Search for the cell housing the specified text and yield its [X, Y] center coordinate. 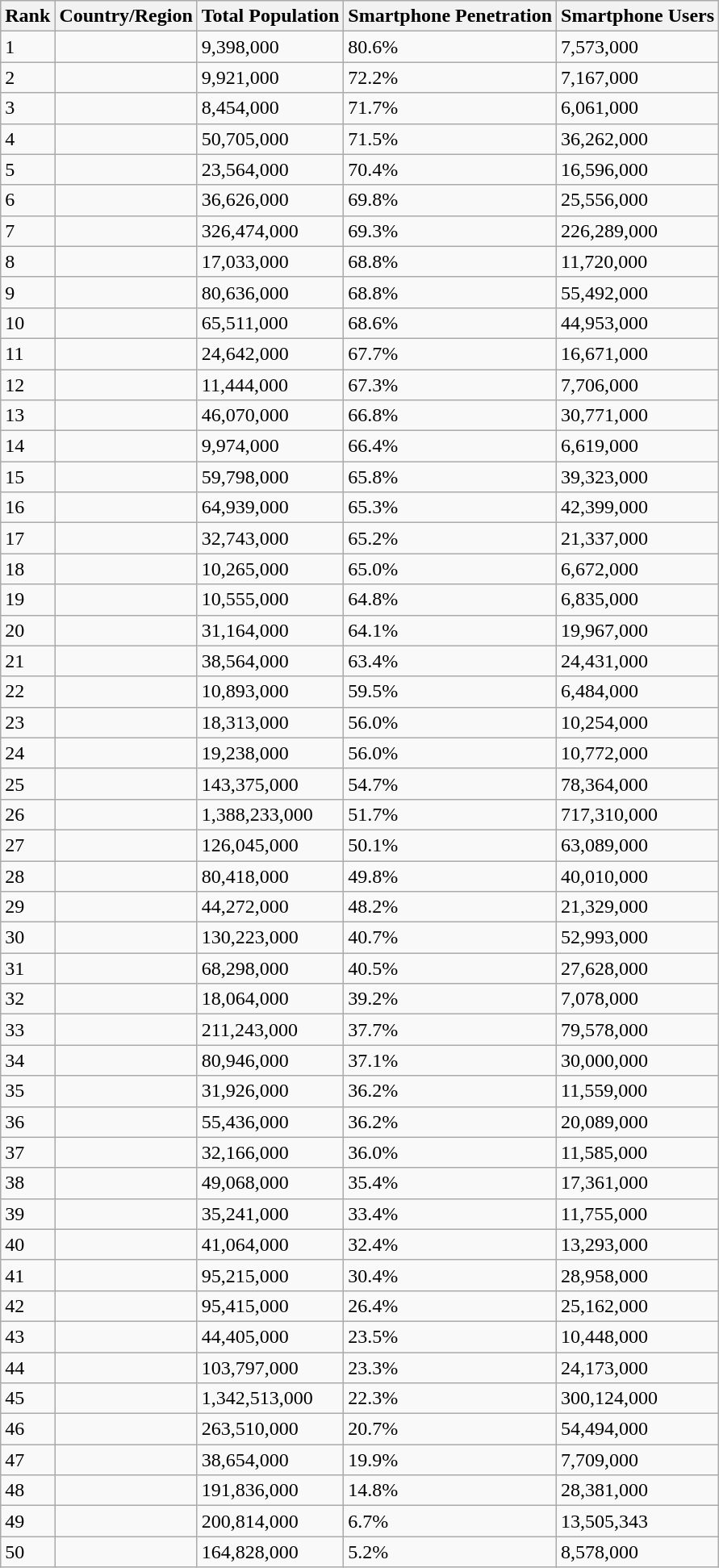
38,654,000 [270, 1460]
24 [27, 753]
326,474,000 [270, 231]
67.7% [450, 353]
78,364,000 [637, 784]
17,361,000 [637, 1183]
5.2% [450, 1552]
49,068,000 [270, 1183]
164,828,000 [270, 1552]
10,254,000 [637, 722]
59.5% [450, 692]
7 [27, 231]
65.0% [450, 569]
11 [27, 353]
50 [27, 1552]
Smartphone Users [637, 16]
10,265,000 [270, 569]
19 [27, 600]
300,124,000 [637, 1399]
80,946,000 [270, 1060]
7,078,000 [637, 999]
18,313,000 [270, 722]
11,585,000 [637, 1152]
80.6% [450, 47]
143,375,000 [270, 784]
95,215,000 [270, 1275]
11,720,000 [637, 261]
30,000,000 [637, 1060]
8,454,000 [270, 108]
191,836,000 [270, 1491]
226,289,000 [637, 231]
23 [27, 722]
10,448,000 [637, 1336]
Total Population [270, 16]
21,329,000 [637, 907]
80,418,000 [270, 876]
5 [27, 169]
49.8% [450, 876]
37.7% [450, 1030]
36.0% [450, 1152]
6,061,000 [637, 108]
52,993,000 [637, 938]
59,798,000 [270, 477]
32,743,000 [270, 538]
50,705,000 [270, 139]
25,162,000 [637, 1306]
6,484,000 [637, 692]
25 [27, 784]
1,388,233,000 [270, 814]
65.2% [450, 538]
24,431,000 [637, 661]
28,381,000 [637, 1491]
22.3% [450, 1399]
263,510,000 [270, 1429]
63,089,000 [637, 845]
32,166,000 [270, 1152]
40,010,000 [637, 876]
46 [27, 1429]
50.1% [450, 845]
23.5% [450, 1336]
13,293,000 [637, 1244]
21,337,000 [637, 538]
15 [27, 477]
7,167,000 [637, 77]
13,505,343 [637, 1521]
9,398,000 [270, 47]
44,272,000 [270, 907]
38,564,000 [270, 661]
20,089,000 [637, 1122]
8,578,000 [637, 1552]
14.8% [450, 1491]
49 [27, 1521]
65,511,000 [270, 323]
717,310,000 [637, 814]
66.4% [450, 446]
37 [27, 1152]
69.3% [450, 231]
27,628,000 [637, 968]
17 [27, 538]
26 [27, 814]
6 [27, 200]
38 [27, 1183]
51.7% [450, 814]
54,494,000 [637, 1429]
65.3% [450, 508]
1 [27, 47]
16 [27, 508]
211,243,000 [270, 1030]
48 [27, 1491]
63.4% [450, 661]
26.4% [450, 1306]
Country/Region [126, 16]
65.8% [450, 477]
Smartphone Penetration [450, 16]
6,672,000 [637, 569]
42,399,000 [637, 508]
6,619,000 [637, 446]
11,755,000 [637, 1214]
72.2% [450, 77]
4 [27, 139]
31 [27, 968]
34 [27, 1060]
67.3% [450, 385]
33 [27, 1030]
12 [27, 385]
64.8% [450, 600]
19,967,000 [637, 630]
16,671,000 [637, 353]
25,556,000 [637, 200]
30,771,000 [637, 416]
Rank [27, 16]
6.7% [450, 1521]
10,555,000 [270, 600]
80,636,000 [270, 292]
71.5% [450, 139]
64,939,000 [270, 508]
11,559,000 [637, 1091]
42 [27, 1306]
40.7% [450, 938]
31,164,000 [270, 630]
2 [27, 77]
68,298,000 [270, 968]
18,064,000 [270, 999]
37.1% [450, 1060]
11,444,000 [270, 385]
27 [27, 845]
30.4% [450, 1275]
28,958,000 [637, 1275]
36,262,000 [637, 139]
44,405,000 [270, 1336]
41 [27, 1275]
35 [27, 1091]
68.6% [450, 323]
71.7% [450, 108]
6,835,000 [637, 600]
35.4% [450, 1183]
14 [27, 446]
39,323,000 [637, 477]
39 [27, 1214]
8 [27, 261]
95,415,000 [270, 1306]
19,238,000 [270, 753]
200,814,000 [270, 1521]
20 [27, 630]
47 [27, 1460]
39.2% [450, 999]
36 [27, 1122]
41,064,000 [270, 1244]
22 [27, 692]
45 [27, 1399]
23,564,000 [270, 169]
55,436,000 [270, 1122]
24,173,000 [637, 1368]
19.9% [450, 1460]
7,573,000 [637, 47]
21 [27, 661]
126,045,000 [270, 845]
30 [27, 938]
46,070,000 [270, 416]
23.3% [450, 1368]
7,706,000 [637, 385]
66.8% [450, 416]
36,626,000 [270, 200]
35,241,000 [270, 1214]
9,974,000 [270, 446]
9,921,000 [270, 77]
16,596,000 [637, 169]
9 [27, 292]
32 [27, 999]
13 [27, 416]
48.2% [450, 907]
31,926,000 [270, 1091]
10,772,000 [637, 753]
1,342,513,000 [270, 1399]
44 [27, 1368]
3 [27, 108]
17,033,000 [270, 261]
79,578,000 [637, 1030]
24,642,000 [270, 353]
69.8% [450, 200]
40.5% [450, 968]
43 [27, 1336]
20.7% [450, 1429]
29 [27, 907]
40 [27, 1244]
55,492,000 [637, 292]
7,709,000 [637, 1460]
54.7% [450, 784]
18 [27, 569]
32.4% [450, 1244]
10,893,000 [270, 692]
10 [27, 323]
103,797,000 [270, 1368]
64.1% [450, 630]
70.4% [450, 169]
44,953,000 [637, 323]
28 [27, 876]
33.4% [450, 1214]
130,223,000 [270, 938]
